Return (x, y) of the center of cell containing provided text 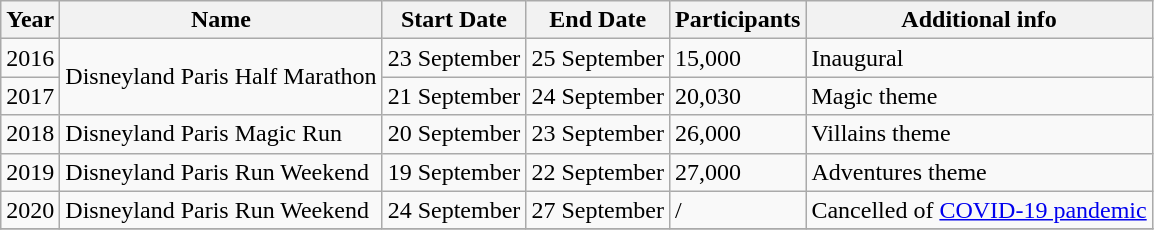
22 September (598, 172)
Adventures theme (979, 172)
15,000 (738, 58)
2016 (30, 58)
End Date (598, 20)
2019 (30, 172)
27 September (598, 210)
20 September (454, 134)
21 September (454, 96)
/ (738, 210)
Magic theme (979, 96)
Name (221, 20)
Participants (738, 20)
Cancelled of COVID-19 pandemic (979, 210)
Villains theme (979, 134)
Disneyland Paris Half Marathon (221, 77)
2018 (30, 134)
25 September (598, 58)
20,030 (738, 96)
Additional info (979, 20)
Year (30, 20)
2020 (30, 210)
Inaugural (979, 58)
26,000 (738, 134)
27,000 (738, 172)
19 September (454, 172)
Start Date (454, 20)
Disneyland Paris Magic Run (221, 134)
2017 (30, 96)
